Identify which cell holds the provided text, then report its [X, Y] central coordinate. 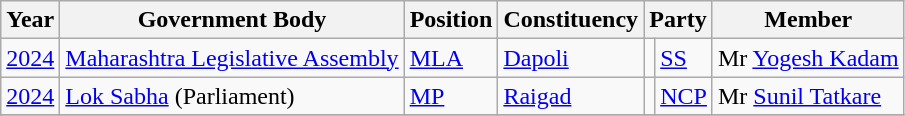
Position [451, 20]
Government Body [232, 20]
MP [451, 96]
Year [30, 20]
MLA [451, 58]
Mr Sunil Tatkare [808, 96]
Lok Sabha (Parliament) [232, 96]
Constituency [571, 20]
SS [684, 58]
Mr Yogesh Kadam [808, 58]
Dapoli [571, 58]
Raigad [571, 96]
NCP [684, 96]
Maharashtra Legislative Assembly [232, 58]
Party [678, 20]
Member [808, 20]
